Identify which cell holds the provided text, then report its [X, Y] central coordinate. 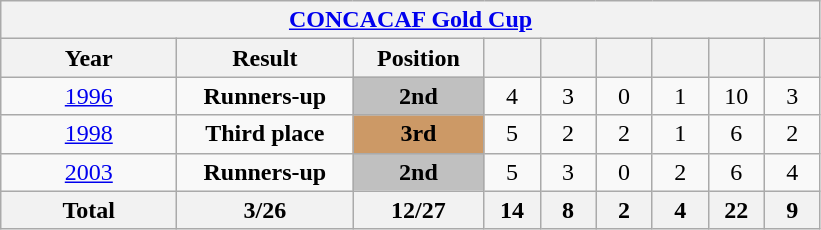
8 [568, 210]
1996 [89, 96]
2003 [89, 172]
Year [89, 58]
Position [418, 58]
12/27 [418, 210]
14 [512, 210]
22 [736, 210]
Third place [265, 134]
3rd [418, 134]
10 [736, 96]
1998 [89, 134]
Total [89, 210]
9 [792, 210]
Result [265, 58]
3/26 [265, 210]
CONCACAF Gold Cup [411, 20]
